Output the [x, y] coordinate of the center of the cell containing the given text.  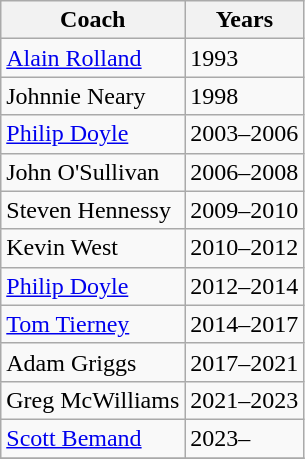
Coach [93, 20]
2006–2008 [244, 172]
Years [244, 20]
1998 [244, 96]
John O'Sullivan [93, 172]
2017–2021 [244, 362]
Johnnie Neary [93, 96]
2009–2010 [244, 210]
2012–2014 [244, 286]
Adam Griggs [93, 362]
2023– [244, 438]
Alain Rolland [93, 58]
Kevin West [93, 248]
Greg McWilliams [93, 400]
1993 [244, 58]
2010–2012 [244, 248]
2003–2006 [244, 134]
Steven Hennessy [93, 210]
Scott Bemand [93, 438]
Tom Tierney [93, 324]
2014–2017 [244, 324]
2021–2023 [244, 400]
